Extract the (X, Y) coordinate from the center of the cell holding the provided text.  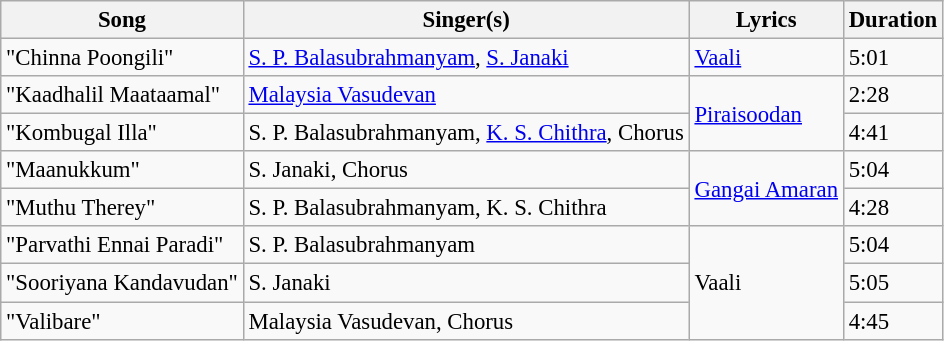
5:05 (892, 283)
S. Janaki, Chorus (466, 170)
"Maanukkum" (122, 170)
"Parvathi Ennai Paradi" (122, 245)
Malaysia Vasudevan, Chorus (466, 321)
Duration (892, 20)
Malaysia Vasudevan (466, 95)
"Kaadhalil Maataamal" (122, 95)
S. Janaki (466, 283)
4:41 (892, 133)
5:01 (892, 58)
2:28 (892, 95)
S. P. Balasubrahmanyam (466, 245)
"Sooriyana Kandavudan" (122, 283)
"Kombugal Illa" (122, 133)
S. P. Balasubrahmanyam, K. S. Chithra, Chorus (466, 133)
"Chinna Poongili" (122, 58)
4:28 (892, 208)
Song (122, 20)
S. P. Balasubrahmanyam, K. S. Chithra (466, 208)
"Muthu Therey" (122, 208)
Lyrics (766, 20)
S. P. Balasubrahmanyam, S. Janaki (466, 58)
Singer(s) (466, 20)
4:45 (892, 321)
Gangai Amaran (766, 188)
"Valibare" (122, 321)
Piraisoodan (766, 114)
